Search for the cell housing the specified text and yield its (x, y) center coordinate. 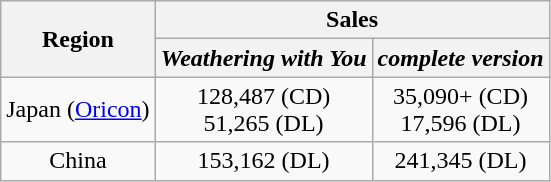
Region (78, 39)
35,090+ (CD)17,596 (DL) (460, 110)
Japan (Oricon) (78, 110)
128,487 (CD)51,265 (DL) (264, 110)
China (78, 161)
Sales (352, 20)
153,162 (DL) (264, 161)
241,345 (DL) (460, 161)
complete version (460, 58)
Weathering with You (264, 58)
